Determine the (X, Y) coordinate at the center of the cell enclosing the given text.  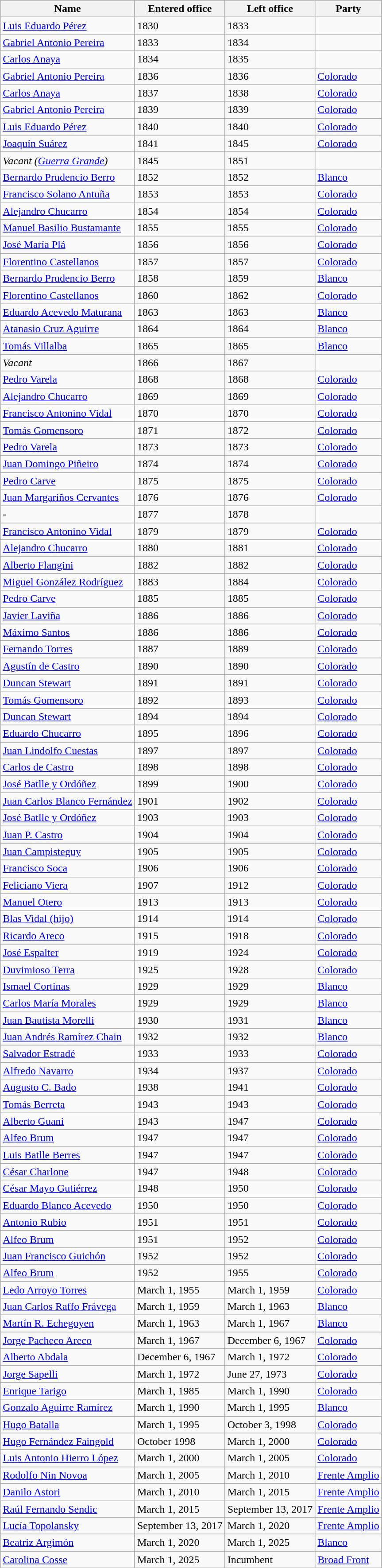
1871 (180, 430)
1925 (180, 969)
Enrique Tarigo (68, 1391)
Juan P. Castro (68, 835)
1937 (270, 1071)
1919 (180, 952)
Juan Domingo Piñeiro (68, 464)
Carolina Cosse (68, 1559)
1884 (270, 582)
1866 (180, 363)
Eduardo Acevedo Maturana (68, 312)
Juan Bautista Morelli (68, 1020)
1892 (180, 700)
Francisco Solano Antuña (68, 194)
1877 (180, 515)
Fernando Torres (68, 649)
- (68, 515)
Juan Campisteguy (68, 852)
Manuel Otero (68, 902)
Jorge Sapelli (68, 1374)
Jorge Pacheco Areco (68, 1340)
1907 (180, 885)
Javier Laviña (68, 616)
1830 (180, 26)
1918 (270, 936)
June 27, 1973 (270, 1374)
Luis Batlle Berres (68, 1155)
1915 (180, 936)
1887 (180, 649)
Carlos de Castro (68, 767)
César Charlone (68, 1172)
1955 (270, 1273)
Incumbent (270, 1559)
October 3, 1998 (270, 1425)
Atanasio Cruz Aguirre (68, 329)
1931 (270, 1020)
Juan Carlos Raffo Frávega (68, 1307)
March 1, 1955 (180, 1290)
1835 (270, 59)
1912 (270, 885)
Lucía Topolansky (68, 1525)
Ledo Arroyo Torres (68, 1290)
Broad Front (348, 1559)
Danilo Astori (68, 1492)
Antonio Rubio (68, 1222)
Party (348, 9)
Alberto Guani (68, 1121)
Hugo Fernández Faingold (68, 1441)
1880 (180, 548)
Gonzalo Aguirre Ramírez (68, 1408)
1838 (270, 93)
Alfredo Navarro (68, 1071)
1883 (180, 582)
Agustín de Castro (68, 666)
1862 (270, 295)
Juan Carlos Blanco Fernández (68, 801)
Martín R. Echegoyen (68, 1324)
1889 (270, 649)
Salvador Estradé (68, 1054)
Alberto Flangini (68, 565)
Eduardo Blanco Acevedo (68, 1205)
Name (68, 9)
1901 (180, 801)
Juan Francisco Guichón (68, 1256)
Ricardo Areco (68, 936)
Feliciano Viera (68, 885)
Francisco Soca (68, 868)
Hugo Batalla (68, 1425)
1924 (270, 952)
Vacant (68, 363)
Máximo Santos (68, 632)
Miguel González Rodríguez (68, 582)
1941 (270, 1088)
César Mayo Gutiérrez (68, 1189)
Beatriz Argimón (68, 1542)
Left office (270, 9)
Ismael Cortinas (68, 986)
Juan Margariños Cervantes (68, 498)
1928 (270, 969)
1896 (270, 733)
October 1998 (180, 1441)
Tomás Berreta (68, 1104)
1851 (270, 160)
Duvimioso Terra (68, 969)
1902 (270, 801)
1867 (270, 363)
Vacant (Guerra Grande) (68, 160)
March 1, 1985 (180, 1391)
Juan Andrés Ramírez Chain (68, 1037)
Blas Vidal (hijo) (68, 919)
1934 (180, 1071)
Rodolfo Nin Novoa (68, 1475)
1938 (180, 1088)
1881 (270, 548)
José Espalter (68, 952)
1841 (180, 143)
1858 (180, 279)
Alberto Abdala (68, 1357)
1895 (180, 733)
1930 (180, 1020)
1900 (270, 784)
Augusto C. Bado (68, 1088)
José María Plá (68, 245)
1860 (180, 295)
1872 (270, 430)
Entered office (180, 9)
1899 (180, 784)
Juan Lindolfo Cuestas (68, 751)
Luis Antonio Hierro López (68, 1458)
1837 (180, 93)
Joaquín Suárez (68, 143)
1859 (270, 279)
Raúl Fernando Sendic (68, 1509)
Eduardo Chucarro (68, 733)
1878 (270, 515)
Tomás Villalba (68, 346)
1893 (270, 700)
Carlos María Morales (68, 1003)
Manuel Basilio Bustamante (68, 228)
